Output the [X, Y] coordinate of the center of the cell containing the given text.  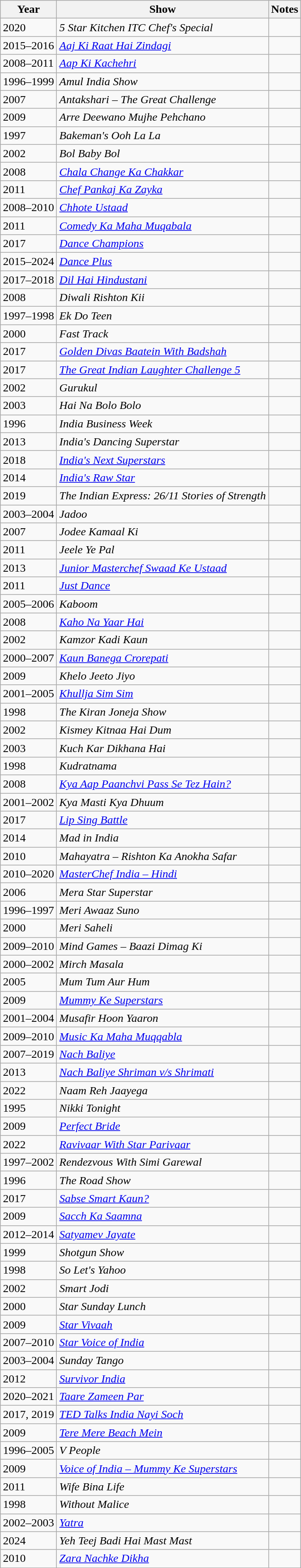
2017–2018 [28, 280]
2012–2014 [28, 1234]
Jadoo [163, 514]
Yatra [163, 1523]
Mad in India [163, 838]
Mummy Ke Superstars [163, 1000]
Music Ka Maha Muqqabla [163, 1036]
Nikki Tonight [163, 1108]
Mera Star Superstar [163, 892]
2001–2004 [28, 1018]
India's Raw Star [163, 478]
Voice of India – Mummy Ke Superstars [163, 1469]
2010–2020 [28, 874]
Dance Plus [163, 262]
Musafir Hoon Yaaron [163, 1018]
Junior Masterchef Swaad Ke Ustaad [163, 568]
Aaj Ki Raat Hai Zindagi [163, 45]
Khelo Jeeto Jiyo [163, 676]
Arre Deewano Mujhe Pehchano [163, 117]
2024 [28, 1541]
Mahayatra – Rishton Ka Anokha Safar [163, 856]
Sunday Tango [163, 1360]
Survivor India [163, 1379]
Dance Champions [163, 244]
Meri Awaaz Suno [163, 910]
The Indian Express: 26/11 Stories of Strength [163, 496]
2007–2010 [28, 1342]
Aap Ki Kachehri [163, 63]
1997–1998 [28, 316]
2015–2016 [28, 45]
Wife Bina Life [163, 1487]
Kamzor Kadi Kaun [163, 640]
Kya Masti Kya Dhuum [163, 802]
Mind Games – Baazi Dimag Ki [163, 946]
2008–2010 [28, 207]
Perfect Bride [163, 1126]
Notes [284, 9]
Comedy Ka Maha Muqabala [163, 226]
1996–2005 [28, 1451]
1997–2002 [28, 1162]
Chef Pankaj Ka Zayka [163, 189]
Zara Nachke Dikha [163, 1559]
Chhote Ustaad [163, 207]
Just Dance [163, 586]
Meri Saheli [163, 928]
Star Sunday Lunch [163, 1306]
Dil Hai Hindustani [163, 280]
2020 [28, 27]
1995 [28, 1108]
1999 [28, 1252]
2001–2005 [28, 694]
2007–2019 [28, 1054]
Mum Tum Aur Hum [163, 982]
Ek Do Teen [163, 316]
Jodee Kamaal Ki [163, 532]
Chala Change Ka Chakkar [163, 171]
V People [163, 1451]
Sacch Ka Saamna [163, 1216]
Kaho Na Yaar Hai [163, 622]
Bol Baby Bol [163, 153]
Nach Baliye Shriman v/s Shrimati [163, 1072]
Hai Na Bolo Bolo [163, 406]
Rendezvous With Simi Garewal [163, 1162]
Kuch Kar Dikhana Hai [163, 748]
Kismey Kitnaa Hai Dum [163, 730]
Star Vivaah [163, 1324]
Diwali Rishton Kii [163, 298]
Antakshari – The Great Challenge [163, 99]
Year [28, 9]
Shotgun Show [163, 1252]
2015–2024 [28, 262]
Star Voice of India [163, 1342]
Ravivaar With Star Parivaar [163, 1144]
Without Malice [163, 1505]
2017, 2019 [28, 1415]
2006 [28, 892]
So Let's Yahoo [163, 1270]
2020–2021 [28, 1397]
India Business Week [163, 424]
Fast Track [163, 334]
Kaun Banega Crorepati [163, 658]
2019 [28, 496]
2008–2011 [28, 63]
Nach Baliye [163, 1054]
MasterChef India – Hindi [163, 874]
Kudratnama [163, 766]
Amul India Show [163, 81]
India's Dancing Superstar [163, 442]
Mirch Masala [163, 964]
1997 [28, 135]
2005 [28, 982]
Tere Mere Beach Mein [163, 1433]
Naam Reh Jaayega [163, 1090]
Golden Divas Baatein With Badshah [163, 352]
2001–2002 [28, 802]
Bakeman's Ooh La La [163, 135]
2005–2006 [28, 604]
The Great Indian Laughter Challenge 5 [163, 370]
2000–2007 [28, 658]
1996–1997 [28, 910]
Lip Sing Battle [163, 820]
The Road Show [163, 1180]
Sabse Smart Kaun? [163, 1198]
Kya Aap Paanchvi Pass Se Tez Hain? [163, 784]
2018 [28, 460]
Smart Jodi [163, 1288]
Satyamev Jayate [163, 1234]
Yeh Teej Badi Hai Mast Mast [163, 1541]
Show [163, 9]
The Kiran Joneja Show [163, 712]
Gurukul [163, 388]
5 Star Kitchen ITC Chef's Special [163, 27]
1996–1999 [28, 81]
TED Talks India Nayi Soch [163, 1415]
Taare Zameen Par [163, 1397]
2000–2002 [28, 964]
2002–2003 [28, 1523]
Khullja Sim Sim [163, 694]
2012 [28, 1379]
India's Next Superstars [163, 460]
Jeele Ye Pal [163, 550]
Kaboom [163, 604]
